Extract the (X, Y) coordinate from the center of the cell holding the provided text.  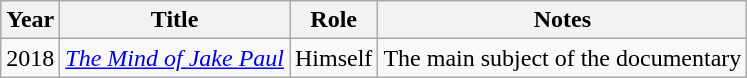
Year (30, 20)
The Mind of Jake Paul (175, 58)
Title (175, 20)
Role (334, 20)
The main subject of the documentary (562, 58)
Himself (334, 58)
2018 (30, 58)
Notes (562, 20)
